Return [x, y] of the center of cell containing provided text 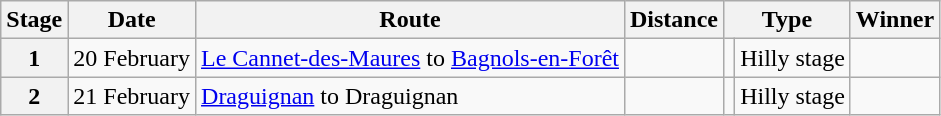
Distance [674, 20]
20 February [132, 58]
21 February [132, 96]
Le Cannet-des-Maures to Bagnols-en-Forêt [410, 58]
1 [34, 58]
Stage [34, 20]
Type [788, 20]
Winner [894, 20]
Route [410, 20]
Draguignan to Draguignan [410, 96]
2 [34, 96]
Date [132, 20]
